Locate the cell with the specified text and output its [x, y] center coordinate. 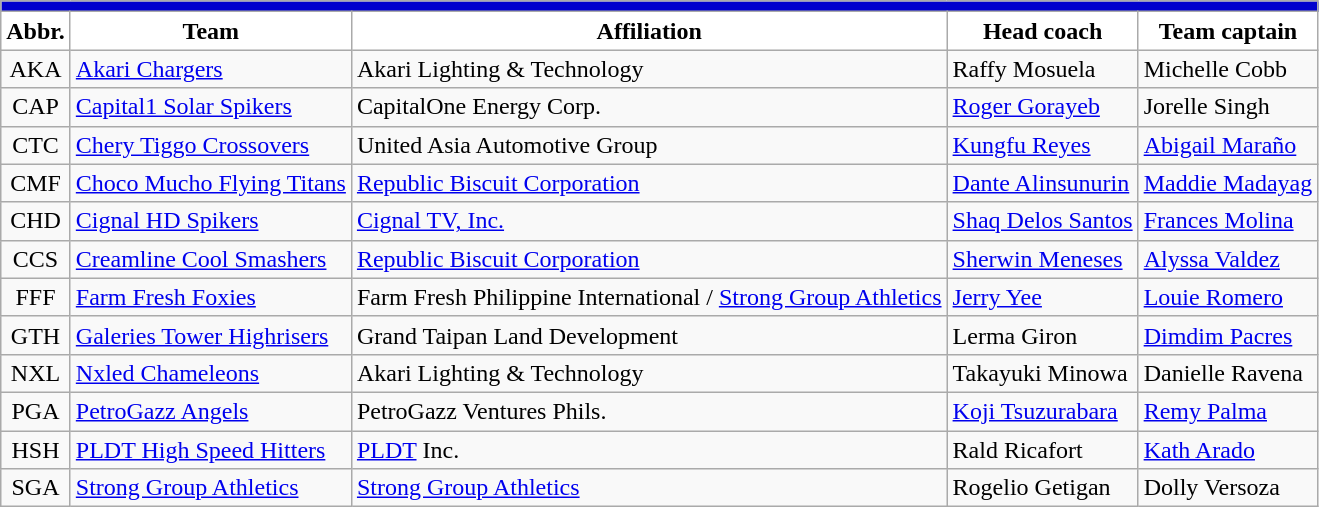
PGA [36, 411]
Head coach [1042, 31]
Chery Tiggo Crossovers [210, 145]
Koji Tsuzurabara [1042, 411]
Capital1 Solar Spikers [210, 107]
CMF [36, 183]
CTC [36, 145]
Team captain [1228, 31]
Farm Fresh Philippine International / Strong Group Athletics [649, 297]
Galeries Tower Highrisers [210, 335]
United Asia Automotive Group [649, 145]
FFF [36, 297]
Takayuki Minowa [1042, 373]
Team [210, 31]
Cignal HD Spikers [210, 221]
Remy Palma [1228, 411]
Kungfu Reyes [1042, 145]
Louie Romero [1228, 297]
Michelle Cobb [1228, 69]
Creamline Cool Smashers [210, 259]
Alyssa Valdez [1228, 259]
Dolly Versoza [1228, 488]
NXL [36, 373]
Nxled Chameleons [210, 373]
CapitalOne Energy Corp. [649, 107]
Jerry Yee [1042, 297]
CHD [36, 221]
Maddie Madayag [1228, 183]
Abigail Maraño [1228, 145]
PetroGazz Angels [210, 411]
SGA [36, 488]
PLDT Inc. [649, 449]
GTH [36, 335]
Dante Alinsunurin [1042, 183]
Choco Mucho Flying Titans [210, 183]
Affiliation [649, 31]
Lerma Giron [1042, 335]
Rald Ricafort [1042, 449]
CAP [36, 107]
Rogelio Getigan [1042, 488]
HSH [36, 449]
Akari Chargers [210, 69]
Dimdim Pacres [1228, 335]
Farm Fresh Foxies [210, 297]
CCS [36, 259]
PLDT High Speed Hitters [210, 449]
Frances Molina [1228, 221]
Kath Arado [1228, 449]
AKA [36, 69]
Roger Gorayeb [1042, 107]
Raffy Mosuela [1042, 69]
Shaq Delos Santos [1042, 221]
Sherwin Meneses [1042, 259]
Jorelle Singh [1228, 107]
PetroGazz Ventures Phils. [649, 411]
Cignal TV, Inc. [649, 221]
Abbr. [36, 31]
Grand Taipan Land Development [649, 335]
Danielle Ravena [1228, 373]
